Locate the cell with the specified text and output its [x, y] center coordinate. 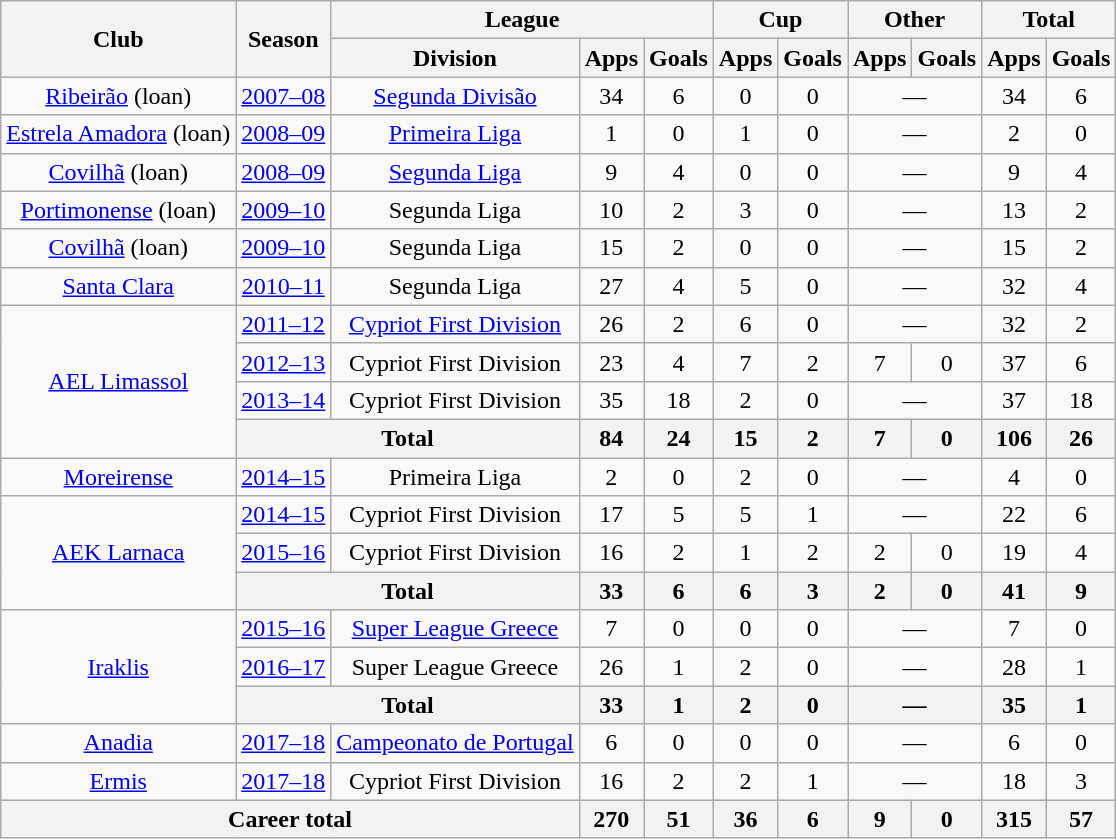
28 [1014, 667]
Segunda Divisão [455, 96]
Estrela Amadora (loan) [118, 134]
2012–13 [284, 362]
Career total [290, 819]
Moreirense [118, 477]
22 [1014, 515]
41 [1014, 591]
27 [611, 286]
106 [1014, 438]
2016–17 [284, 667]
19 [1014, 553]
2010–11 [284, 286]
2007–08 [284, 96]
270 [611, 819]
2013–14 [284, 400]
36 [745, 819]
315 [1014, 819]
Other [915, 20]
Portimonense (loan) [118, 210]
17 [611, 515]
23 [611, 362]
13 [1014, 210]
Cup [780, 20]
Season [284, 39]
57 [1081, 819]
Ermis [118, 781]
Campeonato de Portugal [455, 743]
Anadia [118, 743]
League [522, 20]
AEL Limassol [118, 381]
AEK Larnaca [118, 553]
Division [455, 58]
24 [679, 438]
Iraklis [118, 667]
Club [118, 39]
Ribeirão (loan) [118, 96]
10 [611, 210]
Santa Clara [118, 286]
2011–12 [284, 324]
51 [679, 819]
84 [611, 438]
